Detect which cell encompasses the target text, then output its (x, y) center coordinate. 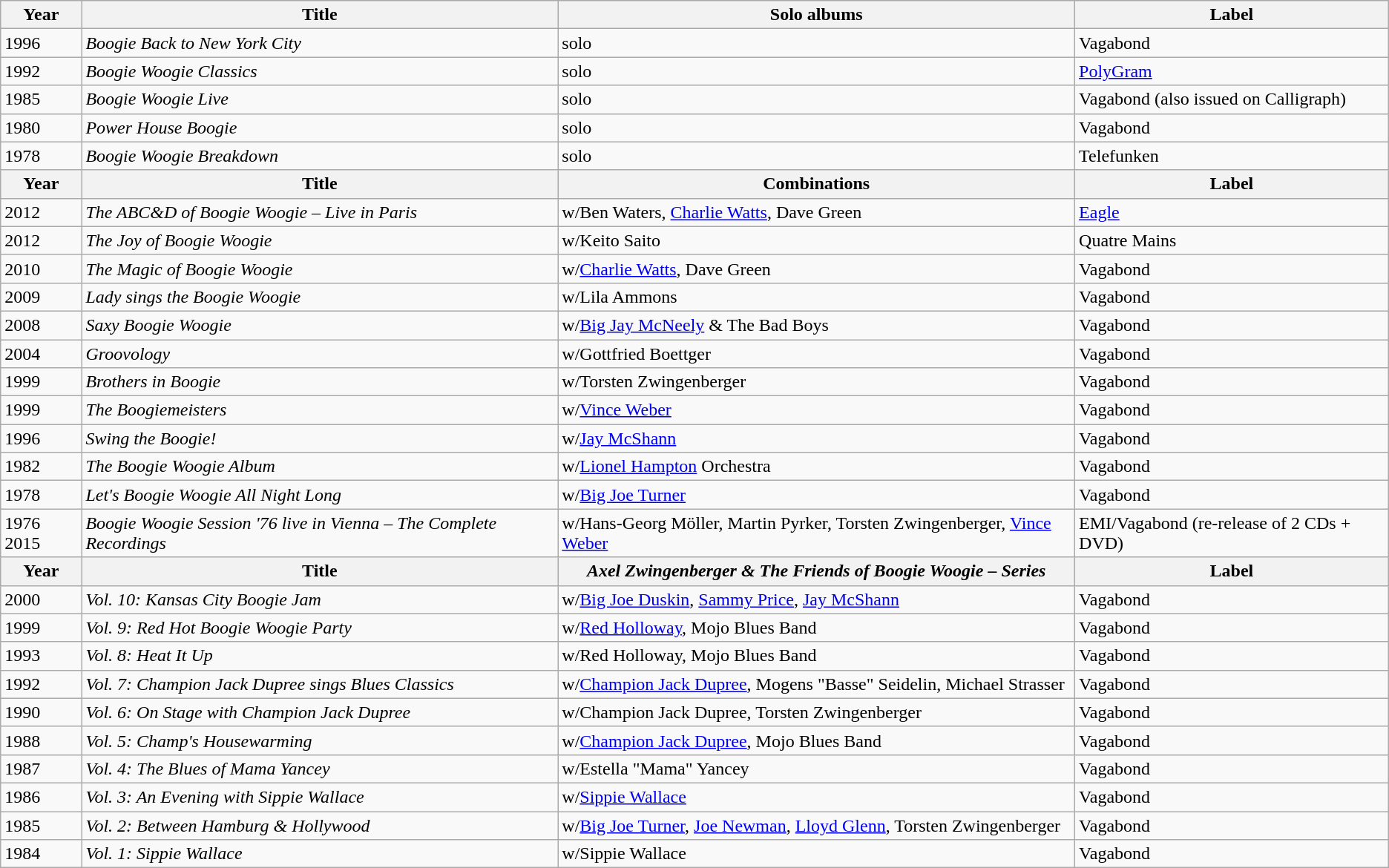
Vol. 3: An Evening with Sippie Wallace (320, 797)
Solo albums (816, 15)
The Joy of Boogie Woogie (320, 240)
1993 (42, 656)
Boogie Woogie Classics (320, 71)
w/Vince Weber (816, 410)
Power House Boogie (320, 128)
Vol. 10: Kansas City Boogie Jam (320, 599)
Vagabond (also issued on Calligraph) (1232, 99)
w/Big Joe Turner (816, 495)
2004 (42, 354)
w/Champion Jack Dupree, Mojo Blues Band (816, 740)
1976 2015 (42, 533)
Eagle (1232, 212)
1988 (42, 740)
w/Hans-Georg Möller, Martin Pyrker, Torsten Zwingenberger, Vince Weber (816, 533)
PolyGram (1232, 71)
w/Jay McShann (816, 438)
w/Lila Ammons (816, 297)
Quatre Mains (1232, 240)
The Boogie Woogie Album (320, 467)
1982 (42, 467)
w/Big Joe Duskin, Sammy Price, Jay McShann (816, 599)
w/Champion Jack Dupree, Mogens "Basse" Seidelin, Michael Strasser (816, 684)
1987 (42, 769)
1980 (42, 128)
Groovology (320, 354)
Vol. 8: Heat It Up (320, 656)
The ABC&D of Boogie Woogie – Live in Paris (320, 212)
2010 (42, 269)
Vol. 9: Red Hot Boogie Woogie Party (320, 628)
1986 (42, 797)
Boogie Woogie Session '76 live in Vienna – The Complete Recordings (320, 533)
2009 (42, 297)
Lady sings the Boogie Woogie (320, 297)
Combinations (816, 184)
Boogie Woogie Live (320, 99)
w/Charlie Watts, Dave Green (816, 269)
1984 (42, 854)
Brothers in Boogie (320, 382)
2008 (42, 325)
Vol. 7: Champion Jack Dupree sings Blues Classics (320, 684)
w/Torsten Zwingenberger (816, 382)
Boogie Back to New York City (320, 43)
w/Keito Saito (816, 240)
w/Big Joe Turner, Joe Newman, Lloyd Glenn, Torsten Zwingenberger (816, 826)
EMI/Vagabond (re-release of 2 CDs + DVD) (1232, 533)
Telefunken (1232, 156)
Let's Boogie Woogie All Night Long (320, 495)
Vol. 4: The Blues of Mama Yancey (320, 769)
Vol. 5: Champ's Housewarming (320, 740)
w/Big Jay McNeely & The Bad Boys (816, 325)
Vol. 1: Sippie Wallace (320, 854)
The Boogiemeisters (320, 410)
2000 (42, 599)
Vol. 2: Between Hamburg & Hollywood (320, 826)
Boogie Woogie Breakdown (320, 156)
w/Gottfried Boettger (816, 354)
Swing the Boogie! (320, 438)
Saxy Boogie Woogie (320, 325)
Vol. 6: On Stage with Champion Jack Dupree (320, 712)
w/Champion Jack Dupree, Torsten Zwingenberger (816, 712)
Axel Zwingenberger & The Friends of Boogie Woogie – Series (816, 571)
1990 (42, 712)
w/Lionel Hampton Orchestra (816, 467)
w/Estella "Mama" Yancey (816, 769)
w/Ben Waters, Charlie Watts, Dave Green (816, 212)
The Magic of Boogie Woogie (320, 269)
